Capture the cell that displays the provided text and extract its [X, Y] central coordinate. 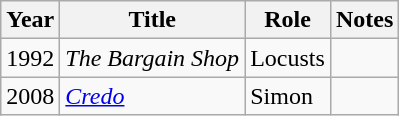
Credo [152, 96]
2008 [30, 96]
Year [30, 20]
Title [152, 20]
Role [288, 20]
1992 [30, 58]
The Bargain Shop [152, 58]
Simon [288, 96]
Notes [364, 20]
Locusts [288, 58]
